Detect which cell encompasses the target text, then output its [x, y] center coordinate. 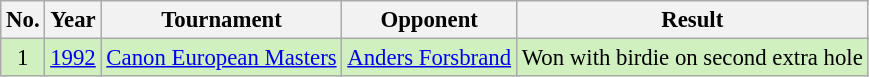
Result [692, 20]
Anders Forsbrand [429, 58]
Year [73, 20]
Won with birdie on second extra hole [692, 58]
Tournament [222, 20]
1 [23, 58]
No. [23, 20]
1992 [73, 58]
Canon European Masters [222, 58]
Opponent [429, 20]
